Return [X, Y] of the center of cell containing provided text 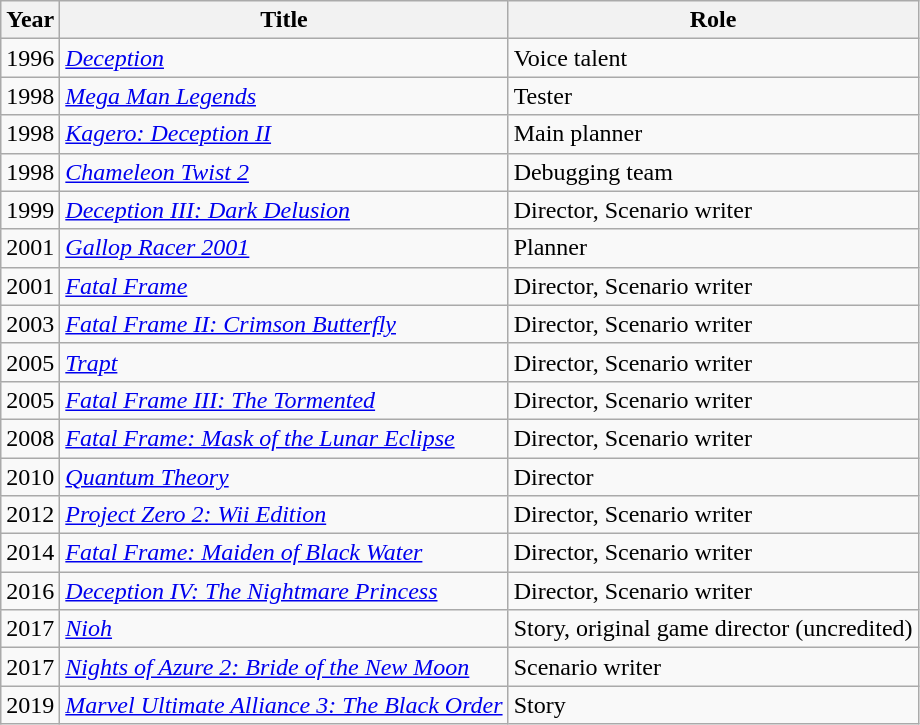
2003 [30, 324]
2012 [30, 515]
Debugging team [713, 172]
Voice talent [713, 58]
2010 [30, 477]
Nioh [284, 629]
Role [713, 20]
Tester [713, 96]
Chameleon Twist 2 [284, 172]
Director [713, 477]
Fatal Frame: Maiden of Black Water [284, 553]
2019 [30, 705]
Quantum Theory [284, 477]
2014 [30, 553]
Story [713, 705]
Gallop Racer 2001 [284, 248]
Main planner [713, 134]
Planner [713, 248]
Fatal Frame: Mask of the Lunar Eclipse [284, 438]
2008 [30, 438]
Deception [284, 58]
Marvel Ultimate Alliance 3: The Black Order [284, 705]
Deception IV: The Nightmare Princess [284, 591]
Deception III: Dark Delusion [284, 210]
Scenario writer [713, 667]
Kagero: Deception II [284, 134]
Mega Man Legends [284, 96]
Fatal Frame II: Crimson Butterfly [284, 324]
Title [284, 20]
Year [30, 20]
Nights of Azure 2: Bride of the New Moon [284, 667]
Fatal Frame [284, 286]
2016 [30, 591]
Fatal Frame III: The Tormented [284, 400]
1996 [30, 58]
Project Zero 2: Wii Edition [284, 515]
Trapt [284, 362]
1999 [30, 210]
Story, original game director (uncredited) [713, 629]
